Extract the (X, Y) coordinate from the center of the cell holding the provided text.  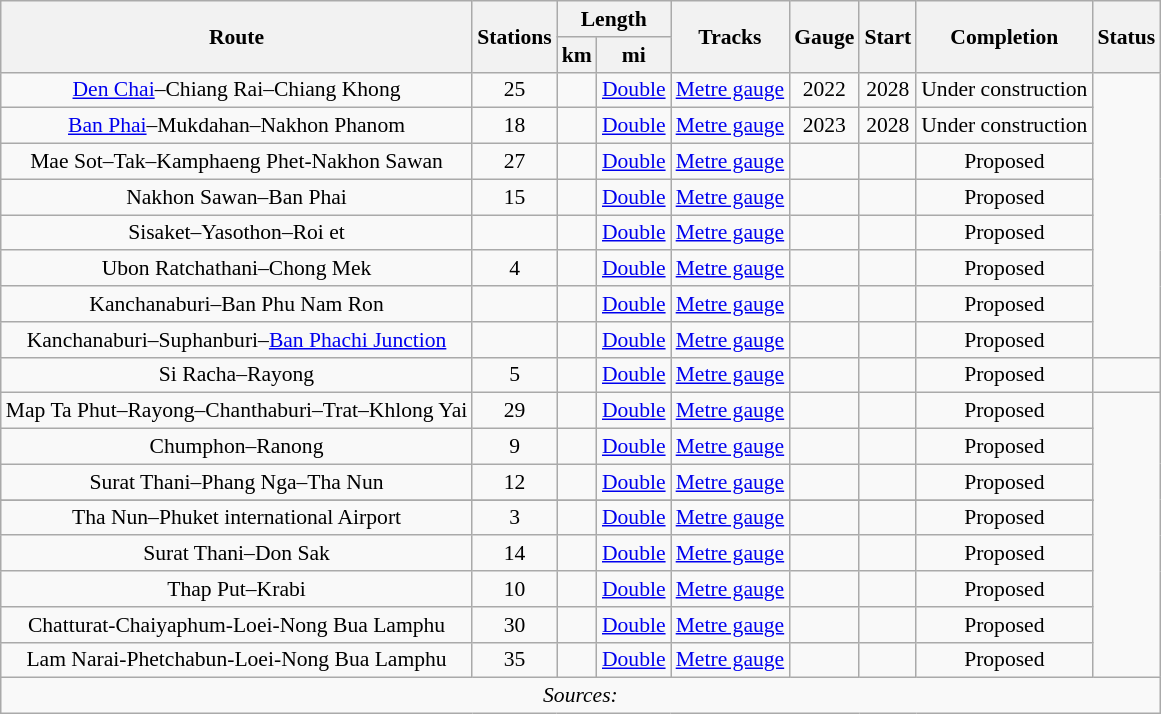
Length (614, 19)
29 (514, 411)
Si Racha–Rayong (237, 375)
Kanchanaburi–Suphanburi–Ban Phachi Junction (237, 340)
Sources: (580, 696)
Completion (1004, 36)
Surat Thani–Don Sak (237, 554)
Tracks (730, 36)
27 (514, 162)
Gauge (824, 36)
Nakhon Sawan–Ban Phai (237, 197)
4 (514, 269)
Mae Sot–Tak–Kamphaeng Phet-Nakhon Sawan (237, 162)
Chumphon–Ranong (237, 447)
km (577, 55)
10 (514, 589)
2023 (824, 126)
Ban Phai–Mukdahan–Nakhon Phanom (237, 126)
Ubon Ratchathani–Chong Mek (237, 269)
Surat Thani–Phang Nga–Tha Nun (237, 482)
Kanchanaburi–Ban Phu Nam Ron (237, 304)
14 (514, 554)
5 (514, 375)
Status (1126, 36)
9 (514, 447)
Route (237, 36)
Den Chai–Chiang Rai–Chiang Khong (237, 90)
mi (634, 55)
30 (514, 625)
15 (514, 197)
Lam Narai-Phetchabun-Loei-Nong Bua Lamphu (237, 660)
3 (514, 518)
25 (514, 90)
Stations (514, 36)
35 (514, 660)
Map Ta Phut–Rayong–Chanthaburi–Trat–Khlong Yai (237, 411)
18 (514, 126)
12 (514, 482)
Tha Nun–Phuket international Airport (237, 518)
Start (888, 36)
Chatturat-Chaiyaphum-Loei-Nong Bua Lamphu (237, 625)
Sisaket–Yasothon–Roi et (237, 233)
Thap Put–Krabi (237, 589)
2022 (824, 90)
